Capture the cell that displays the provided text and extract its [x, y] central coordinate. 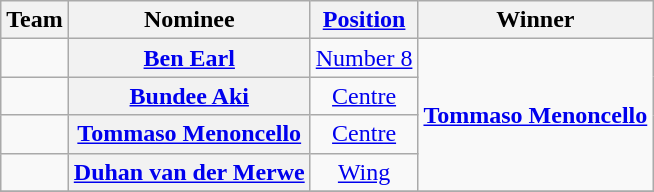
Bundee Aki [189, 96]
Ben Earl [189, 58]
Team [35, 20]
Number 8 [364, 58]
Duhan van der Merwe [189, 172]
Nominee [189, 20]
Position [364, 20]
Winner [536, 20]
Wing [364, 172]
